Provide the [X, Y] coordinate of the cell's center where the given text is located.  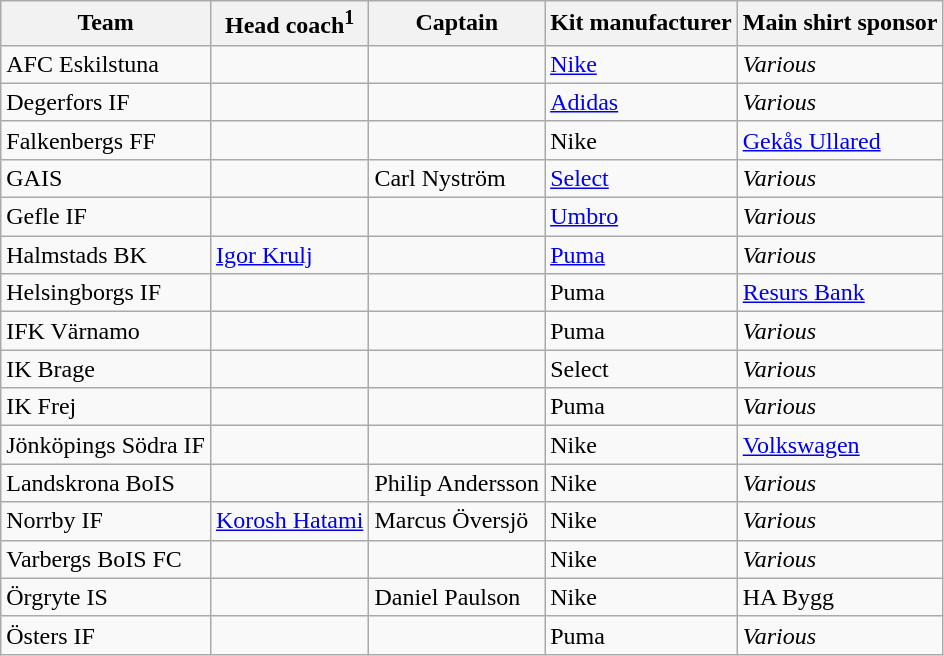
Adidas [642, 102]
IK Frej [106, 407]
Örgryte IS [106, 597]
Volkswagen [840, 445]
Landskrona BoIS [106, 483]
Halmstads BK [106, 255]
Daniel Paulson [457, 597]
HA Bygg [840, 597]
Korosh Hatami [289, 521]
Umbro [642, 217]
Jönköpings Södra IF [106, 445]
IFK Värnamo [106, 331]
Varbergs BoIS FC [106, 559]
Gefle IF [106, 217]
Philip Andersson [457, 483]
Main shirt sponsor [840, 24]
GAIS [106, 178]
Gekås Ullared [840, 140]
Captain [457, 24]
Carl Nyström [457, 178]
Norrby IF [106, 521]
Falkenbergs FF [106, 140]
Igor Krulj [289, 255]
Marcus Översjö [457, 521]
Head coach1 [289, 24]
IK Brage [106, 369]
Degerfors IF [106, 102]
Team [106, 24]
Helsingborgs IF [106, 293]
AFC Eskilstuna [106, 64]
Östers IF [106, 635]
Kit manufacturer [642, 24]
Resurs Bank [840, 293]
